Return the [X, Y] coordinate for the center point of the cell that contains the specified text.  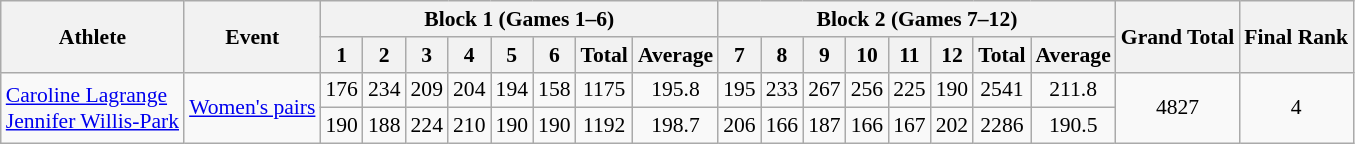
6 [554, 55]
8 [782, 55]
1192 [604, 126]
167 [910, 126]
7 [740, 55]
176 [342, 90]
Final Rank [1296, 36]
224 [426, 126]
Women's pairs [252, 108]
195 [740, 90]
Caroline Lagrange Jennifer Willis-Park [92, 108]
234 [384, 90]
187 [824, 126]
225 [910, 90]
Block 1 (Games 1–6) [519, 19]
4827 [1178, 108]
1 [342, 55]
2286 [1002, 126]
267 [824, 90]
209 [426, 90]
5 [512, 55]
2541 [1002, 90]
188 [384, 126]
256 [868, 90]
12 [952, 55]
1175 [604, 90]
206 [740, 126]
9 [824, 55]
158 [554, 90]
194 [512, 90]
210 [470, 126]
3 [426, 55]
202 [952, 126]
Block 2 (Games 7–12) [917, 19]
2 [384, 55]
233 [782, 90]
190.5 [1074, 126]
11 [910, 55]
10 [868, 55]
Event [252, 36]
Athlete [92, 36]
211.8 [1074, 90]
195.8 [676, 90]
198.7 [676, 126]
Grand Total [1178, 36]
204 [470, 90]
